Extract the (x, y) coordinate from the center of the cell holding the provided text.  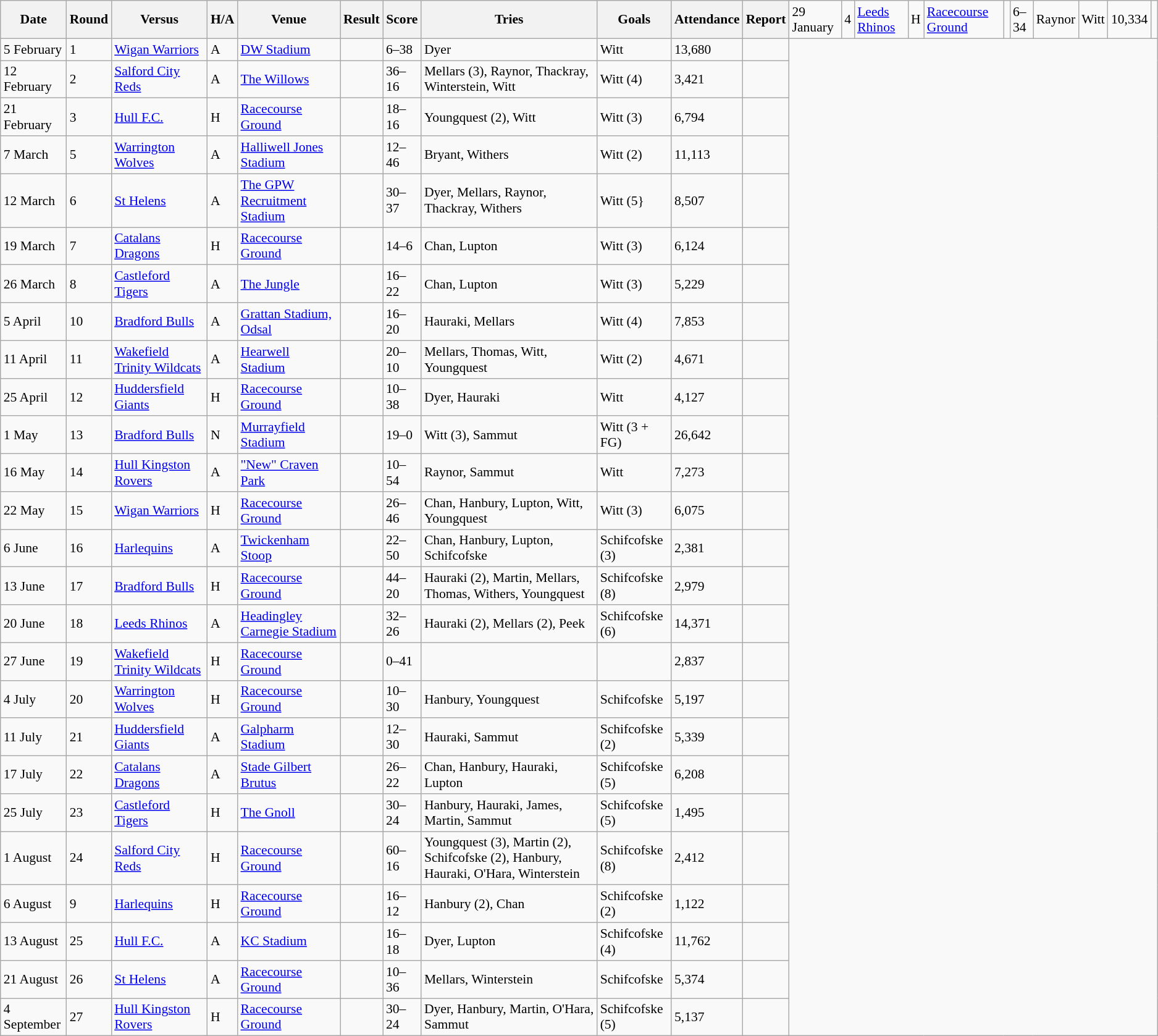
25 July (33, 813)
29 January (815, 20)
Hauraki (2), Martin, Mellars, Thomas, Withers, Youngquest (509, 586)
3 (89, 117)
DW Stadium (288, 49)
2,381 (707, 549)
Schifcofske (4) (634, 941)
6,794 (707, 117)
Raynor (1056, 20)
32–26 (402, 624)
4,671 (707, 360)
60–16 (402, 859)
Witt (3 + FG) (634, 435)
17 July (33, 775)
12 March (33, 200)
Raynor, Sammut (509, 473)
13 June (33, 586)
Witt (3), Sammut (509, 435)
Hanbury, Youngquest (509, 699)
26–22 (402, 775)
Mellars (3), Raynor, Thackray, Winterstein, Witt (509, 79)
6 (89, 200)
Murrayfield Stadium (288, 435)
14 (89, 473)
Dyer, Hanbury, Martin, O'Hara, Sammut (509, 1017)
Dyer, Hauraki (509, 397)
Twickenham Stoop (288, 549)
5 April (33, 321)
13,680 (707, 49)
Dyer, Lupton (509, 941)
22 May (33, 510)
17 (89, 586)
21 (89, 738)
Dyer (509, 49)
1 May (33, 435)
26,642 (707, 435)
Venue (288, 20)
5,137 (707, 1017)
15 (89, 510)
Grattan Stadium, Odsal (288, 321)
20 June (33, 624)
Hauraki (2), Mellars (2), Peek (509, 624)
Hanbury (2), Chan (509, 904)
13 (89, 435)
Stade Gilbert Brutus (288, 775)
N (222, 435)
16 (89, 549)
18 (89, 624)
Hearwell Stadium (288, 360)
1 (89, 49)
19–0 (402, 435)
10–30 (402, 699)
2 (89, 79)
The Gnoll (288, 813)
12 (89, 397)
The GPW Recruitment Stadium (288, 200)
16 May (33, 473)
Date (33, 20)
16–20 (402, 321)
2,837 (707, 661)
25 (89, 941)
11 April (33, 360)
The Jungle (288, 284)
Result (362, 20)
Report (766, 20)
6,075 (707, 510)
Hanbury, Hauraki, James, Martin, Sammut (509, 813)
Witt (5} (634, 200)
Youngquest (3), Martin (2), Schifcofske (2), Hanbury, Hauraki, O'Hara, Winterstein (509, 859)
24 (89, 859)
7,273 (707, 473)
Bryant, Withers (509, 154)
12–30 (402, 738)
6–34 (1022, 20)
30–37 (402, 200)
9 (89, 904)
22 (89, 775)
1,495 (707, 813)
27 (89, 1017)
22–50 (402, 549)
20–10 (402, 360)
8 (89, 284)
10–36 (402, 980)
4 September (33, 1017)
Schifcofske (3) (634, 549)
6–38 (402, 49)
2,979 (707, 586)
36–16 (402, 79)
16–18 (402, 941)
7,853 (707, 321)
3,421 (707, 79)
19 (89, 661)
Mellars, Thomas, Witt, Youngquest (509, 360)
1 August (33, 859)
11,762 (707, 941)
Chan, Hanbury, Lupton, Witt, Youngquest (509, 510)
11,113 (707, 154)
Score (402, 20)
12 February (33, 79)
7 March (33, 154)
21 August (33, 980)
26 (89, 980)
Youngquest (2), Witt (509, 117)
H/A (222, 20)
KC Stadium (288, 941)
Chan, Hanbury, Hauraki, Lupton (509, 775)
5,339 (707, 738)
Versus (159, 20)
4,127 (707, 397)
Tries (509, 20)
4 July (33, 699)
25 April (33, 397)
14–6 (402, 246)
"New" Craven Park (288, 473)
5,197 (707, 699)
Halliwell Jones Stadium (288, 154)
5 February (33, 49)
6,208 (707, 775)
Galpharm Stadium (288, 738)
6 August (33, 904)
The Willows (288, 79)
11 July (33, 738)
10–38 (402, 397)
5,229 (707, 284)
16–22 (402, 284)
Attendance (707, 20)
11 (89, 360)
20 (89, 699)
1,122 (707, 904)
10 (89, 321)
44–20 (402, 586)
Dyer, Mellars, Raynor, Thackray, Withers (509, 200)
19 March (33, 246)
Schifcofske (6) (634, 624)
Hauraki, Sammut (509, 738)
26 March (33, 284)
21 February (33, 117)
23 (89, 813)
10,334 (1129, 20)
26–46 (402, 510)
5,374 (707, 980)
Goals (634, 20)
7 (89, 246)
Chan, Hanbury, Lupton, Schifcofske (509, 549)
Round (89, 20)
Headingley Carnegie Stadium (288, 624)
13 August (33, 941)
12–46 (402, 154)
18–16 (402, 117)
14,371 (707, 624)
Mellars, Winterstein (509, 980)
Hauraki, Mellars (509, 321)
0–41 (402, 661)
16–12 (402, 904)
6,124 (707, 246)
10–54 (402, 473)
6 June (33, 549)
2,412 (707, 859)
27 June (33, 661)
5 (89, 154)
8,507 (707, 200)
4 (847, 20)
